Find where the given text appears and provide that cell's center as (x, y) coordinate. 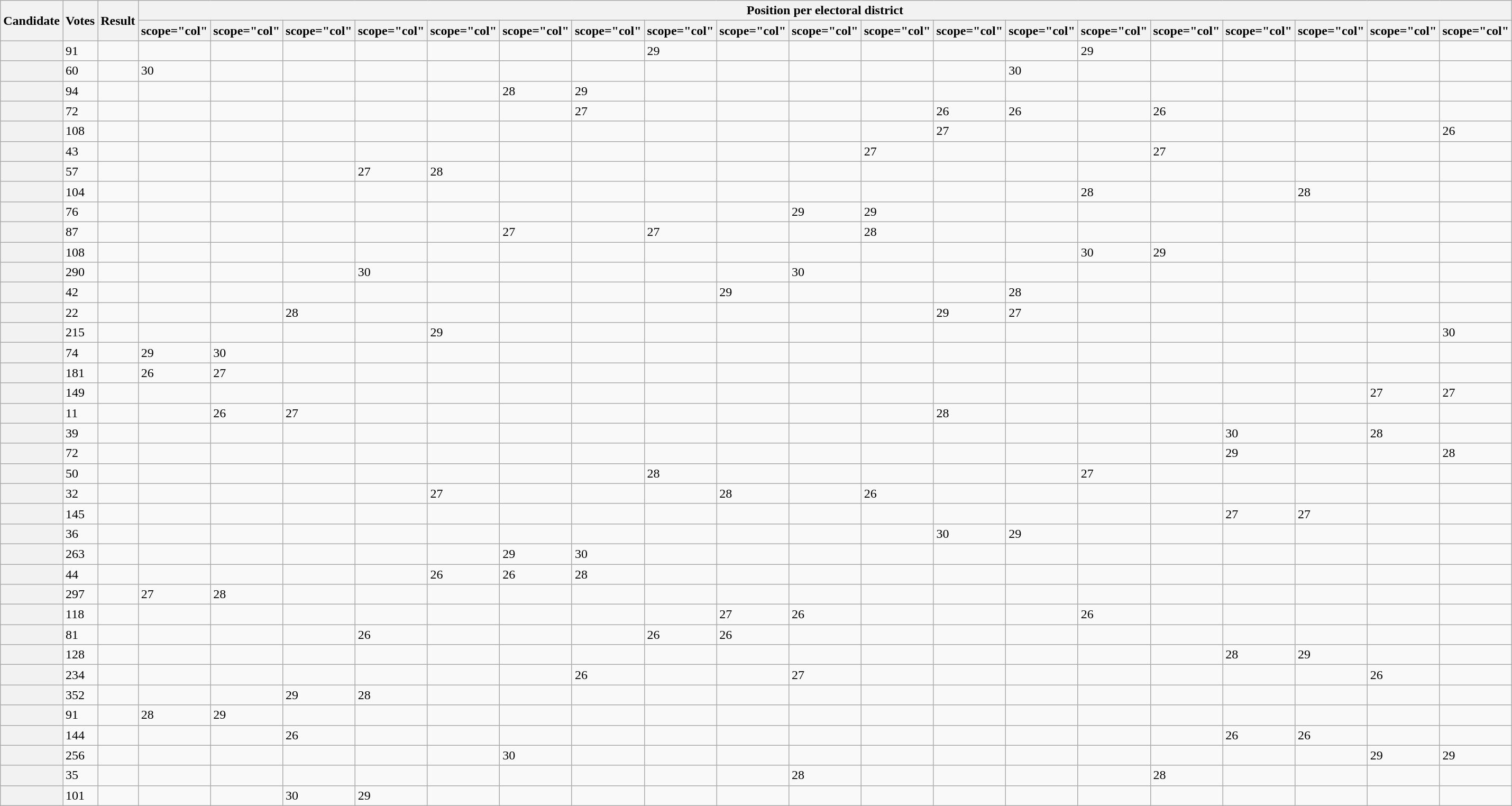
145 (80, 514)
101 (80, 795)
50 (80, 473)
104 (80, 191)
128 (80, 655)
60 (80, 71)
44 (80, 574)
57 (80, 171)
234 (80, 675)
Votes (80, 21)
94 (80, 91)
81 (80, 635)
87 (80, 232)
Result (118, 21)
263 (80, 554)
352 (80, 695)
43 (80, 151)
290 (80, 272)
32 (80, 493)
149 (80, 393)
36 (80, 534)
76 (80, 212)
215 (80, 333)
74 (80, 353)
181 (80, 373)
35 (80, 775)
42 (80, 292)
297 (80, 594)
118 (80, 615)
39 (80, 433)
256 (80, 755)
11 (80, 413)
22 (80, 313)
144 (80, 735)
Position per electoral district (825, 11)
Candidate (32, 21)
